Identify which cell holds the provided text, then report its (X, Y) central coordinate. 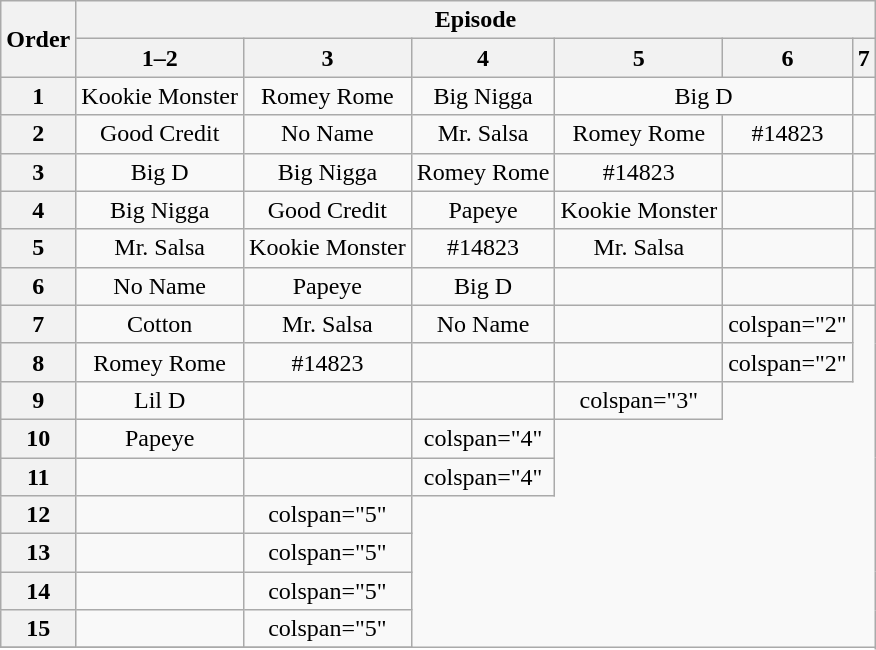
colspan="3" (639, 400)
15 (38, 629)
14 (38, 591)
2 (38, 134)
Cotton (160, 324)
Order (38, 39)
1 (38, 96)
Episode (476, 20)
12 (38, 515)
1–2 (160, 58)
8 (38, 362)
9 (38, 400)
Lil D (160, 400)
11 (38, 477)
13 (38, 553)
10 (38, 438)
